Provide the (X, Y) coordinate of the cell's center where the given text is located.  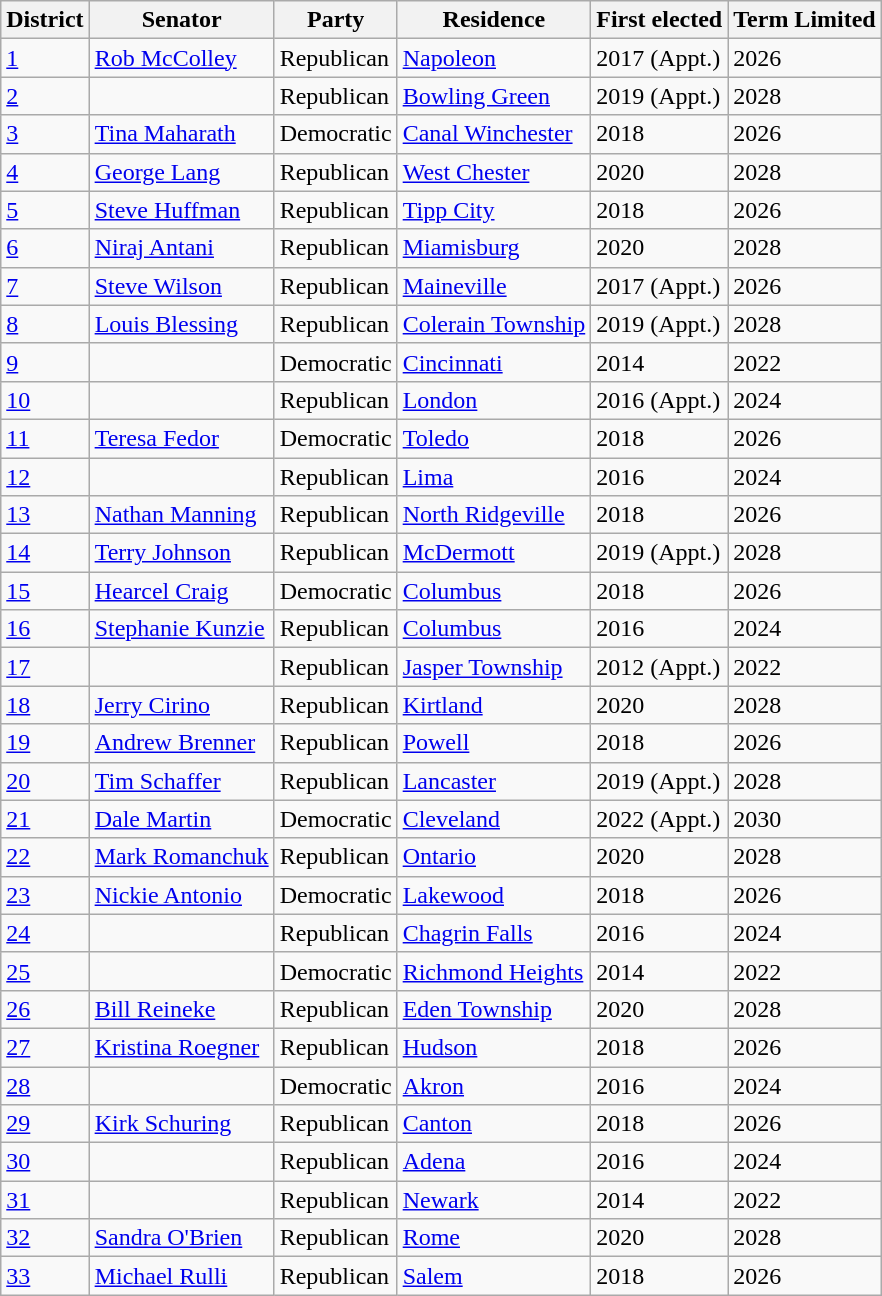
Michael Rulli (182, 1276)
29 (45, 1124)
Andrew Brenner (182, 743)
Bowling Green (494, 96)
Powell (494, 743)
Lakewood (494, 895)
Residence (494, 20)
Ontario (494, 857)
Rob McColley (182, 58)
31 (45, 1200)
2030 (804, 819)
14 (45, 553)
Nathan Manning (182, 515)
Canton (494, 1124)
Maineville (494, 286)
First elected (660, 20)
Lima (494, 477)
21 (45, 819)
25 (45, 971)
2022 (Appt.) (660, 819)
Jasper Township (494, 667)
West Chester (494, 172)
Sandra O'Brien (182, 1238)
Jerry Cirino (182, 705)
8 (45, 324)
Miamisburg (494, 248)
Tipp City (494, 210)
32 (45, 1238)
Party (336, 20)
Term Limited (804, 20)
28 (45, 1085)
3 (45, 134)
4 (45, 172)
30 (45, 1162)
19 (45, 743)
Steve Wilson (182, 286)
Louis Blessing (182, 324)
22 (45, 857)
Nickie Antonio (182, 895)
24 (45, 933)
McDermott (494, 553)
Napoleon (494, 58)
Newark (494, 1200)
Kirtland (494, 705)
Colerain Township (494, 324)
33 (45, 1276)
Stephanie Kunzie (182, 629)
Terry Johnson (182, 553)
Tim Schaffer (182, 781)
Cincinnati (494, 362)
Canal Winchester (494, 134)
16 (45, 629)
Salem (494, 1276)
North Ridgeville (494, 515)
27 (45, 1047)
Steve Huffman (182, 210)
18 (45, 705)
2 (45, 96)
26 (45, 1009)
Bill Reineke (182, 1009)
12 (45, 477)
6 (45, 248)
Mark Romanchuk (182, 857)
11 (45, 438)
7 (45, 286)
2016 (Appt.) (660, 400)
17 (45, 667)
2012 (Appt.) (660, 667)
George Lang (182, 172)
Lancaster (494, 781)
Adena (494, 1162)
10 (45, 400)
20 (45, 781)
Tina Maharath (182, 134)
Eden Township (494, 1009)
Niraj Antani (182, 248)
Chagrin Falls (494, 933)
13 (45, 515)
Dale Martin (182, 819)
Rome (494, 1238)
Teresa Fedor (182, 438)
Cleveland (494, 819)
9 (45, 362)
1 (45, 58)
Kristina Roegner (182, 1047)
15 (45, 591)
Hearcel Craig (182, 591)
23 (45, 895)
Senator (182, 20)
London (494, 400)
Akron (494, 1085)
Kirk Schuring (182, 1124)
District (45, 20)
Hudson (494, 1047)
Richmond Heights (494, 971)
Toledo (494, 438)
5 (45, 210)
